Pinpoint the cell where the given text exists, returning its (x, y) midpoint coordinate. 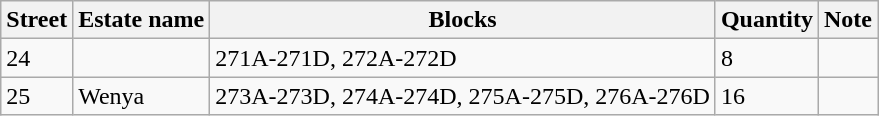
8 (766, 58)
24 (37, 58)
Wenya (142, 96)
16 (766, 96)
Blocks (463, 20)
Estate name (142, 20)
Quantity (766, 20)
Note (848, 20)
Street (37, 20)
273A-273D, 274A-274D, 275A-275D, 276A-276D (463, 96)
271A-271D, 272A-272D (463, 58)
25 (37, 96)
